Identify which cell holds the provided text, then report its [X, Y] central coordinate. 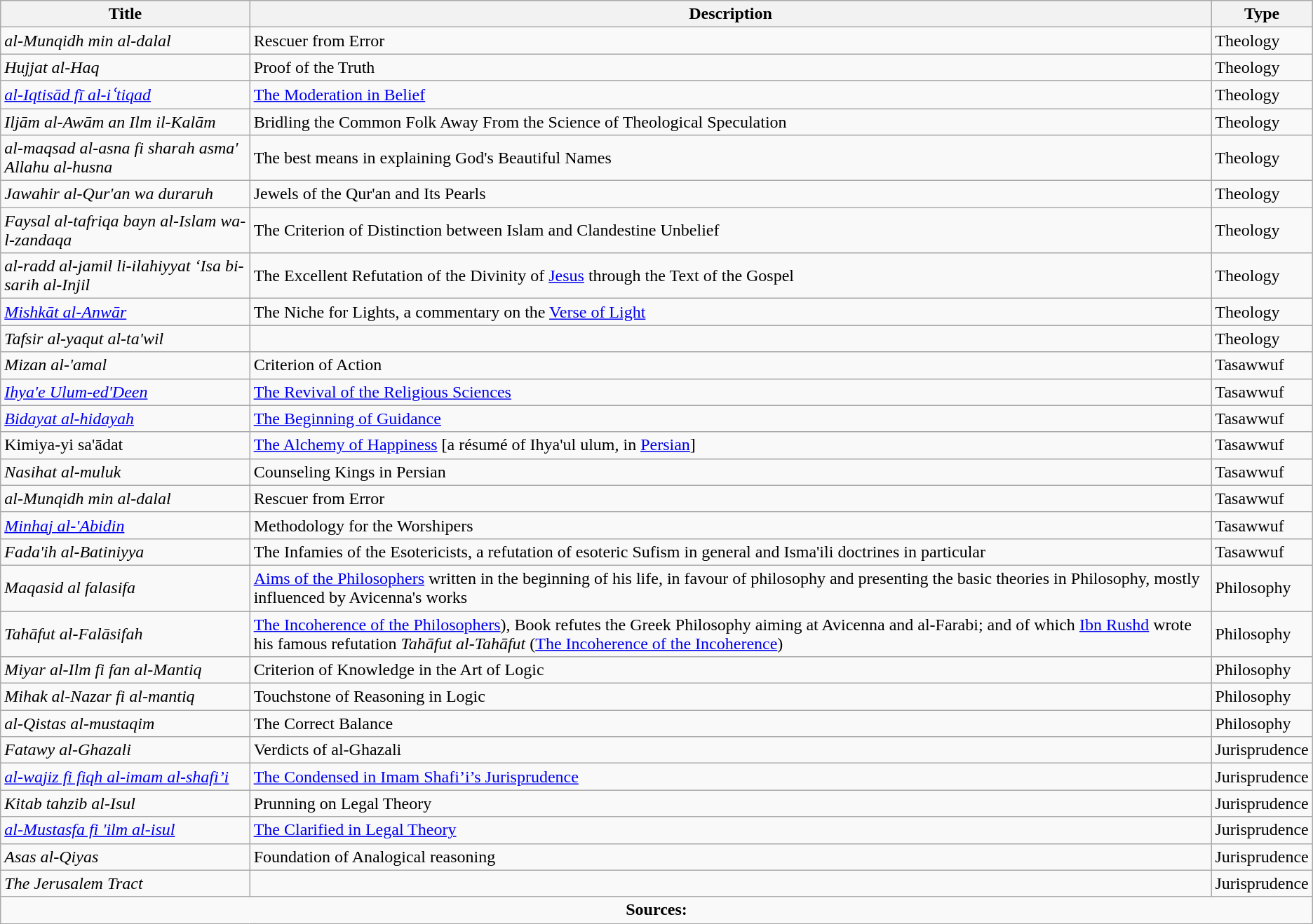
The Revival of the Religious Sciences [731, 392]
Bidayat al-hidayah [125, 419]
The Beginning of Guidance [731, 419]
Methodology for the Worshipers [731, 525]
Hujjat al-Haq [125, 67]
Bridling the Common Folk Away From the Science of Theological Speculation [731, 121]
Fatawy al-Ghazali [125, 750]
al-Iqtisād fī al-iʿtiqad [125, 95]
The Moderation in Belief [731, 95]
Asas al-Qiyas [125, 857]
The best means in explaining God's Beautiful Names [731, 158]
Nasihat al-muluk [125, 472]
Foundation of Analogical reasoning [731, 857]
Maqasid al falasifa [125, 587]
Sources: [656, 910]
Iljām al-Awām an Ilm il-Kalām [125, 121]
Mizan al-'amal [125, 365]
al-radd al-jamil li-ilahiyyat ‘Isa bi-sarih al-Injil [125, 276]
Title [125, 14]
Criterion of Action [731, 365]
The Alchemy of Happiness [a résumé of Ihya'ul ulum, in Persian] [731, 445]
Minhaj al-'Abidin [125, 525]
The Jerusalem Tract [125, 883]
Type [1262, 14]
Kitab tahzib al-Isul [125, 803]
The Correct Balance [731, 723]
Proof of the Truth [731, 67]
The Criterion of Distinction between Islam and Clandestine Unbelief [731, 230]
Description [731, 14]
Criterion of Knowledge in the Art of Logic [731, 670]
al-Mustasfa fi 'ilm al-isul [125, 830]
Tahāfut al-Falāsifah [125, 634]
al-wajiz fi fiqh al-imam al-shafi’i [125, 777]
Faysal al-tafriqa bayn al-Islam wa-l-zandaqa [125, 230]
Mihak al-Nazar fi al-mantiq [125, 697]
Touchstone of Reasoning in Logic [731, 697]
Tafsir al-yaqut al-ta'wil [125, 339]
Fada'ih al-Batiniyya [125, 552]
Miyar al-Ilm fi fan al-Mantiq [125, 670]
Jawahir al-Qur'an wa duraruh [125, 194]
Mishkāt al-Anwār [125, 312]
The Condensed in Imam Shafi’i’s Jurisprudence [731, 777]
Kimiya-yi sa'ādat [125, 445]
Jewels of the Qur'an and Its Pearls [731, 194]
The Excellent Refutation of the Divinity of Jesus through the Text of the Gospel [731, 276]
Prunning on Legal Theory [731, 803]
The Clarified in Legal Theory [731, 830]
al-maqsad al-asna fi sharah asma' Allahu al-husna [125, 158]
The Niche for Lights, a commentary on the Verse of Light [731, 312]
Verdicts of al-Ghazali [731, 750]
Ihya'e Ulum-ed'Deen [125, 392]
al-Qistas al-mustaqim [125, 723]
Counseling Kings in Persian [731, 472]
The Infamies of the Esotericists, a refutation of esoteric Sufism in general and Isma'ili doctrines in particular [731, 552]
